Locate the cell with the specified text and output its (X, Y) center coordinate. 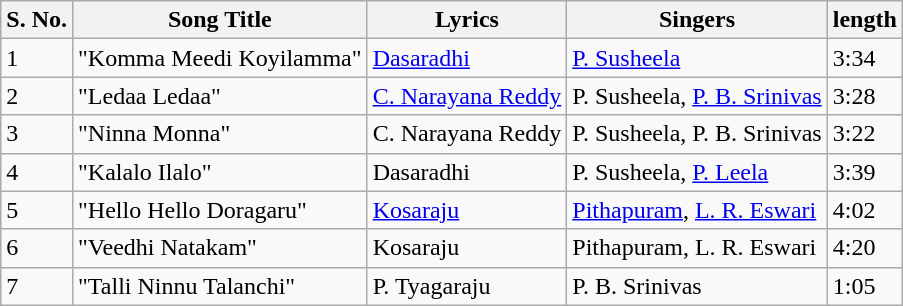
P. Susheela, P. Leela (697, 172)
4:02 (864, 210)
S. No. (37, 20)
Lyrics (467, 20)
3:39 (864, 172)
4 (37, 172)
2 (37, 96)
P. B. Srinivas (697, 286)
"Komma Meedi Koyilamma" (220, 58)
Singers (697, 20)
5 (37, 210)
1 (37, 58)
1:05 (864, 286)
"Kalalo Ilalo" (220, 172)
4:20 (864, 248)
3:22 (864, 134)
"Talli Ninnu Talanchi" (220, 286)
7 (37, 286)
"Ledaa Ledaa" (220, 96)
Song Title (220, 20)
3:28 (864, 96)
3 (37, 134)
"Veedhi Natakam" (220, 248)
P. Susheela (697, 58)
3:34 (864, 58)
"Hello Hello Doragaru" (220, 210)
length (864, 20)
P. Tyagaraju (467, 286)
"Ninna Monna" (220, 134)
6 (37, 248)
